Determine the (x, y) coordinate at the center of the cell enclosing the given text.  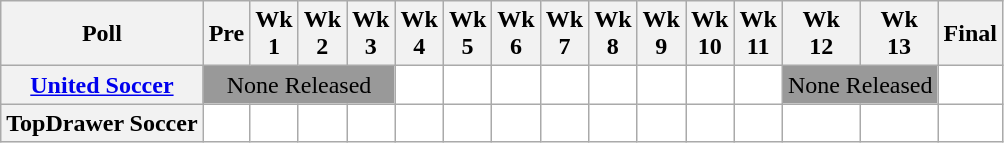
Wk6 (516, 34)
Final (970, 34)
Wk5 (467, 34)
Wk9 (661, 34)
Wk1 (274, 34)
Wk12 (821, 34)
Wk3 (371, 34)
United Soccer (102, 85)
Wk11 (758, 34)
TopDrawer Soccer (102, 123)
Wk13 (899, 34)
Wk10 (710, 34)
Wk2 (322, 34)
Wk4 (419, 34)
Wk8 (613, 34)
Pre (226, 34)
Wk7 (564, 34)
Poll (102, 34)
